Scan for the cell matching the given text and deliver its [x, y] coordinate at center. 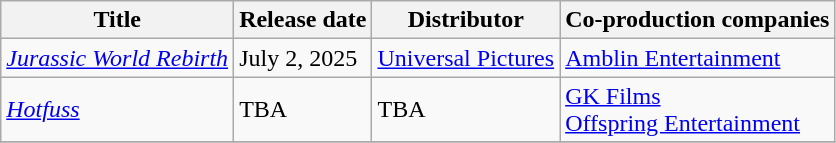
July 2, 2025 [303, 58]
Release date [303, 20]
Amblin Entertainment [698, 58]
GK FilmsOffspring Entertainment [698, 110]
Co-production companies [698, 20]
Jurassic World Rebirth [118, 58]
Universal Pictures [466, 58]
Title [118, 20]
Hotfuss [118, 110]
Distributor [466, 20]
